Return (x, y) of the center of cell containing provided text 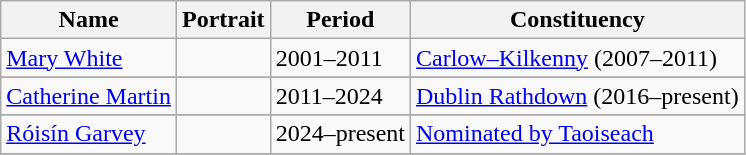
Carlow–Kilkenny (2007–2011) (577, 58)
Nominated by Taoiseach (577, 134)
Constituency (577, 20)
2024–present (340, 134)
2001–2011 (340, 58)
Catherine Martin (89, 96)
2011–2024 (340, 96)
Period (340, 20)
Mary White (89, 58)
Name (89, 20)
Dublin Rathdown (2016–present) (577, 96)
Róisín Garvey (89, 134)
Portrait (223, 20)
